Output the [X, Y] coordinate of the center of the cell containing the given text.  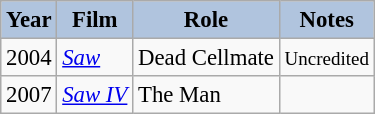
Film [95, 20]
Role [206, 20]
The Man [206, 95]
2007 [29, 95]
Uncredited [326, 58]
Year [29, 20]
Notes [326, 20]
Saw IV [95, 95]
2004 [29, 58]
Dead Cellmate [206, 58]
Saw [95, 58]
